Locate the cell with the specified text and output its [X, Y] center coordinate. 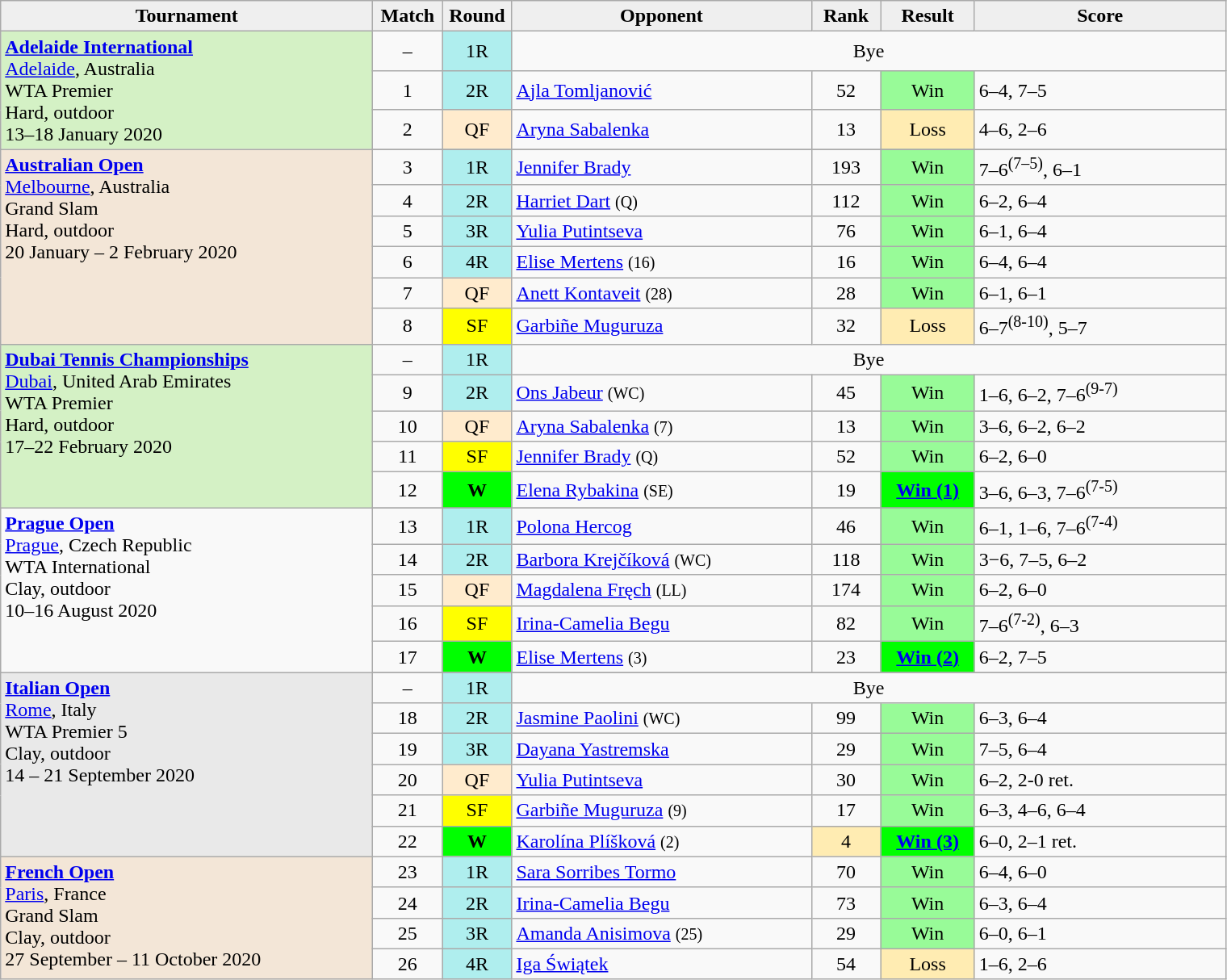
20 [408, 780]
14 [408, 559]
Tournament [187, 16]
Ons Jabeur (WC) [662, 392]
3−6, 7–5, 6–2 [1099, 559]
Match [408, 16]
Jennifer Brady [662, 168]
15 [408, 590]
3–6, 6–2, 6–2 [1099, 426]
Italian Open Rome, ItalyWTA Premier 5Clay, outdoor14 – 21 September 2020 [187, 764]
70 [846, 872]
7–5, 6–4 [1099, 749]
6–2, 2-0 ret. [1099, 780]
6 [408, 262]
Elise Mertens (16) [662, 262]
4–6, 2–6 [1099, 129]
Anett Kontaveit (28) [662, 293]
46 [846, 526]
18 [408, 718]
193 [846, 168]
Harriet Dart (Q) [662, 200]
5 [408, 231]
Karolína Plíšková (2) [662, 841]
3–6, 6–3, 7–6(7-5) [1099, 491]
6–1, 6–1 [1099, 293]
99 [846, 718]
30 [846, 780]
3 [408, 168]
73 [846, 903]
22 [408, 841]
Score [1099, 16]
Rank [846, 16]
24 [408, 903]
Sara Sorribes Tormo [662, 872]
21 [408, 810]
28 [846, 293]
Australian Open Melbourne, AustraliaGrand SlamHard, outdoor20 January – 2 February 2020 [187, 247]
6–0, 6–1 [1099, 933]
118 [846, 559]
Dubai Tennis Championships Dubai, United Arab EmiratesWTA Premier Hard, outdoor17–22 February 2020 [187, 426]
26 [408, 964]
Win (3) [928, 841]
7–6(7-2), 6–3 [1099, 623]
1–6, 6–2, 7–6(9-7) [1099, 392]
45 [846, 392]
6–1, 6–4 [1099, 231]
Dayana Yastremska [662, 749]
6–4, 7–5 [1099, 90]
54 [846, 964]
6–7(8-10), 5–7 [1099, 326]
Win (1) [928, 491]
9 [408, 392]
French Open Paris, FranceGrand SlamClay, outdoor27 September – 11 October 2020 [187, 918]
6–4, 6–0 [1099, 872]
82 [846, 623]
Aryna Sabalenka [662, 129]
Elena Rybakina (SE) [662, 491]
Prague OpenPrague, Czech RepublicWTA InternationalClay, outdoor10–16 August 2020 [187, 591]
76 [846, 231]
6–3, 4–6, 6–4 [1099, 810]
12 [408, 491]
Aryna Sabalenka (7) [662, 426]
6–2, 6–4 [1099, 200]
10 [408, 426]
11 [408, 457]
174 [846, 590]
Amanda Anisimova (25) [662, 933]
1–6, 2–6 [1099, 964]
6–1, 1–6, 7–6(7-4) [1099, 526]
7–6(7–5), 6–1 [1099, 168]
25 [408, 933]
Win (2) [928, 657]
Round [477, 16]
6–2, 7–5 [1099, 657]
Jasmine Paolini (WC) [662, 718]
6–4, 6–4 [1099, 262]
1 [408, 90]
Opponent [662, 16]
Jennifer Brady (Q) [662, 457]
112 [846, 200]
Iga Świątek [662, 964]
Elise Mertens (3) [662, 657]
Ajla Tomljanović [662, 90]
6–0, 2–1 ret. [1099, 841]
Magdalena Fręch (LL) [662, 590]
Result [928, 16]
Polona Hercog [662, 526]
2 [408, 129]
Adelaide InternationalAdelaide, AustraliaWTA PremierHard, outdoor 13–18 January 2020 [187, 90]
Barbora Krejčíková (WC) [662, 559]
7 [408, 293]
Garbiñe Muguruza (9) [662, 810]
8 [408, 326]
32 [846, 326]
Garbiñe Muguruza [662, 326]
